From the cell containing the given text, extract its center point as (X, Y) coordinate. 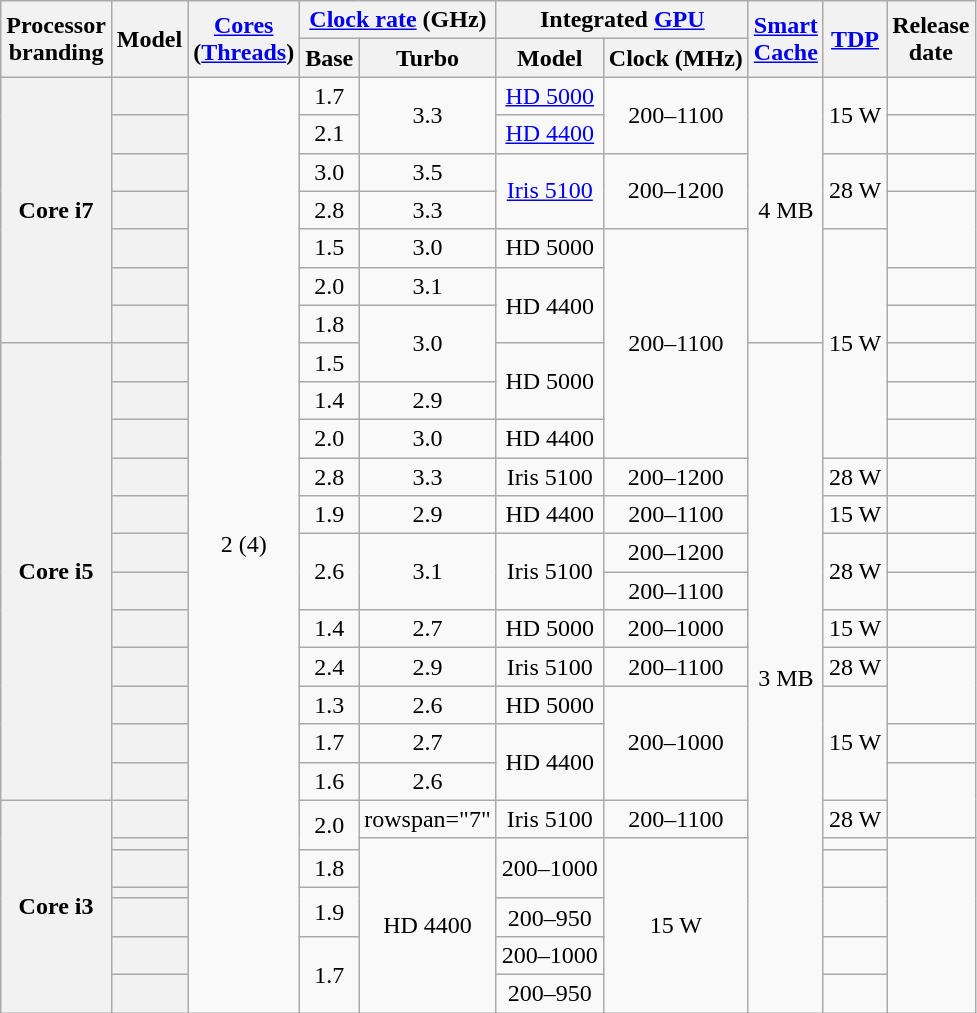
3.5 (428, 172)
2.4 (330, 667)
Core i7 (56, 210)
Integrated GPU (622, 20)
3 MB (786, 678)
2.1 (330, 134)
Turbo (428, 58)
Core i5 (56, 572)
1.6 (330, 781)
Clock (MHz) (676, 58)
4 MB (786, 210)
1.3 (330, 705)
Clock rate (GHz) (398, 20)
Core i3 (56, 906)
Cores(Threads) (244, 39)
Releasedate (931, 39)
Base (330, 58)
SmartCache (786, 39)
Processorbranding (56, 39)
2 (4) (244, 545)
rowspan="7" (428, 819)
TDP (854, 39)
